Find where the given text appears and provide that cell's center as (x, y) coordinate. 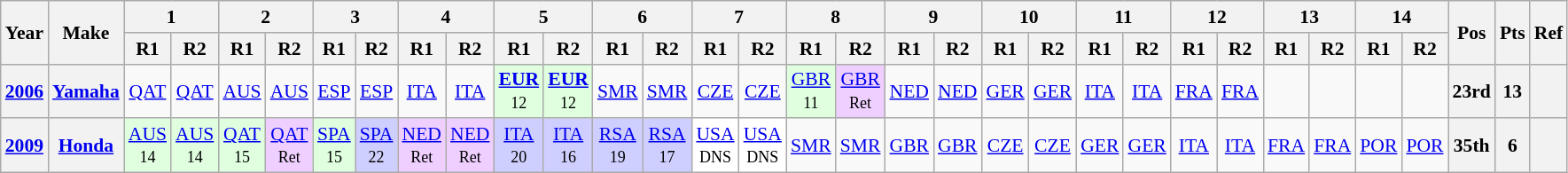
4 (445, 17)
8 (835, 17)
Make (86, 32)
9 (932, 17)
SPA22 (377, 145)
2 (266, 17)
14 (1401, 17)
Year (25, 32)
GBR11 (811, 90)
QATRet (289, 145)
SPA15 (334, 145)
QAT15 (241, 145)
RSA17 (667, 145)
7 (739, 17)
ITA20 (519, 145)
2009 (25, 145)
RSA19 (618, 145)
10 (1030, 17)
23rd (1471, 90)
ITA16 (568, 145)
3 (355, 17)
2006 (25, 90)
12 (1217, 17)
1 (172, 17)
Honda (86, 145)
5 (542, 17)
GBRRet (861, 90)
Ref (1548, 32)
35th (1471, 145)
Pos (1471, 32)
Pts (1512, 32)
Yamaha (86, 90)
11 (1124, 17)
